Find where the given text appears and provide that cell's center as [x, y] coordinate. 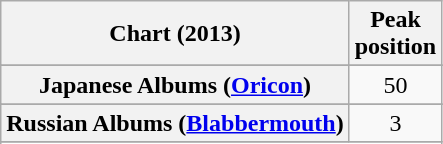
50 [395, 85]
Peakposition [395, 34]
3 [395, 123]
Japanese Albums (Oricon) [175, 85]
Chart (2013) [175, 34]
Russian Albums (Blabbermouth) [175, 123]
